Identify which cell holds the provided text, then report its [X, Y] central coordinate. 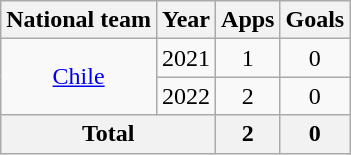
Apps [248, 20]
Chile [79, 77]
National team [79, 20]
2022 [186, 96]
Total [108, 134]
Goals [315, 20]
1 [248, 58]
2021 [186, 58]
Year [186, 20]
